For the text-containing cell, return its midpoint in (x, y) coordinate format. 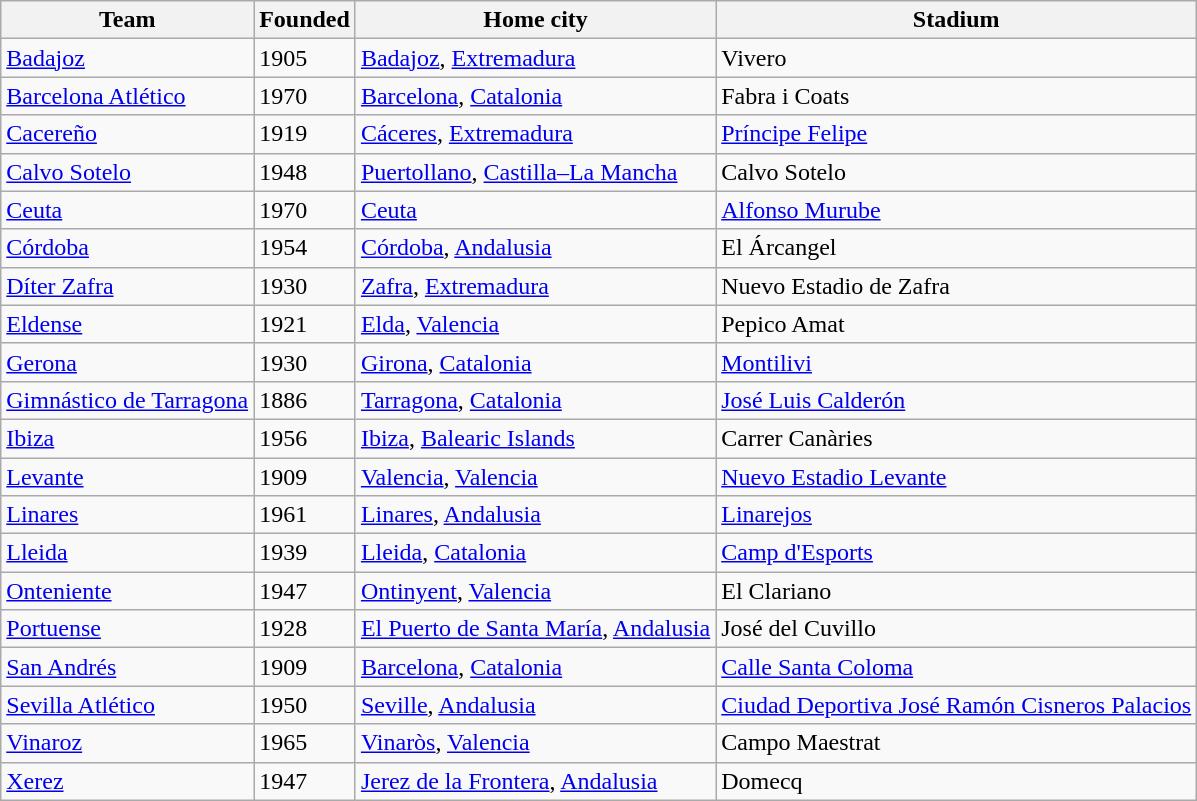
1905 (305, 58)
Vinaroz (128, 743)
Nuevo Estadio Levante (956, 477)
Valencia, Valencia (535, 477)
Gerona (128, 362)
1956 (305, 438)
1886 (305, 400)
Zafra, Extremadura (535, 286)
Linares (128, 515)
Stadium (956, 20)
Home city (535, 20)
Príncipe Felipe (956, 134)
1948 (305, 172)
Lleida, Catalonia (535, 553)
Seville, Andalusia (535, 705)
1965 (305, 743)
Vinaròs, Valencia (535, 743)
Gimnástico de Tarragona (128, 400)
1961 (305, 515)
Cacereño (128, 134)
Ontinyent, Valencia (535, 591)
Domecq (956, 781)
Barcelona Atlético (128, 96)
Córdoba, Andalusia (535, 248)
Ciudad Deportiva José Ramón Cisneros Palacios (956, 705)
Camp d'Esports (956, 553)
Xerez (128, 781)
Badajoz (128, 58)
1921 (305, 324)
José Luis Calderón (956, 400)
1954 (305, 248)
1928 (305, 629)
El Puerto de Santa María, Andalusia (535, 629)
1939 (305, 553)
Vivero (956, 58)
Linares, Andalusia (535, 515)
Sevilla Atlético (128, 705)
Alfonso Murube (956, 210)
Montilivi (956, 362)
Linarejos (956, 515)
Jerez de la Frontera, Andalusia (535, 781)
San Andrés (128, 667)
Calle Santa Coloma (956, 667)
El Clariano (956, 591)
Badajoz, Extremadura (535, 58)
Ibiza, Balearic Islands (535, 438)
Nuevo Estadio de Zafra (956, 286)
Portuense (128, 629)
Cáceres, Extremadura (535, 134)
Ibiza (128, 438)
Girona, Catalonia (535, 362)
Lleida (128, 553)
1919 (305, 134)
Fabra i Coats (956, 96)
Levante (128, 477)
Eldense (128, 324)
El Árcangel (956, 248)
Díter Zafra (128, 286)
Puertollano, Castilla–La Mancha (535, 172)
Córdoba (128, 248)
Onteniente (128, 591)
Campo Maestrat (956, 743)
Tarragona, Catalonia (535, 400)
Founded (305, 20)
1950 (305, 705)
Team (128, 20)
José del Cuvillo (956, 629)
Pepico Amat (956, 324)
Carrer Canàries (956, 438)
Elda, Valencia (535, 324)
